Scan for the cell matching the given text and deliver its [X, Y] coordinate at center. 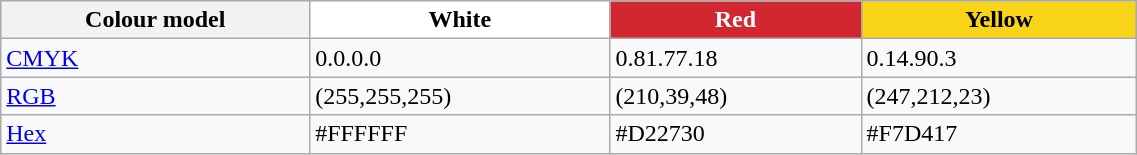
0.0.0.0 [460, 58]
#F7D417 [999, 134]
(247,212,23) [999, 96]
CMYK [156, 58]
Colour model [156, 20]
0.81.77.18 [736, 58]
RGB [156, 96]
Yellow [999, 20]
#D22730 [736, 134]
Red [736, 20]
0.14.90.3 [999, 58]
#FFFFFF [460, 134]
(255,255,255) [460, 96]
Hex [156, 134]
(210,39,48) [736, 96]
White [460, 20]
